Capture the cell that displays the provided text and extract its (X, Y) central coordinate. 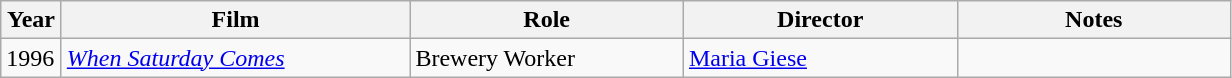
Role (547, 20)
Notes (1094, 20)
Film (236, 20)
When Saturday Comes (236, 58)
Brewery Worker (547, 58)
Maria Giese (820, 58)
Year (32, 20)
Director (820, 20)
1996 (32, 58)
